Search for the cell housing the specified text and yield its [x, y] center coordinate. 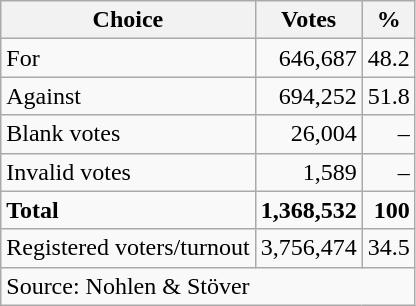
694,252 [308, 96]
26,004 [308, 134]
Blank votes [128, 134]
Invalid votes [128, 172]
646,687 [308, 58]
1,368,532 [308, 210]
100 [388, 210]
Votes [308, 20]
34.5 [388, 248]
Against [128, 96]
1,589 [308, 172]
51.8 [388, 96]
For [128, 58]
Total [128, 210]
Registered voters/turnout [128, 248]
Choice [128, 20]
3,756,474 [308, 248]
% [388, 20]
Source: Nohlen & Stöver [208, 286]
48.2 [388, 58]
